Provide the (x, y) coordinate of the cell's center where the given text is located.  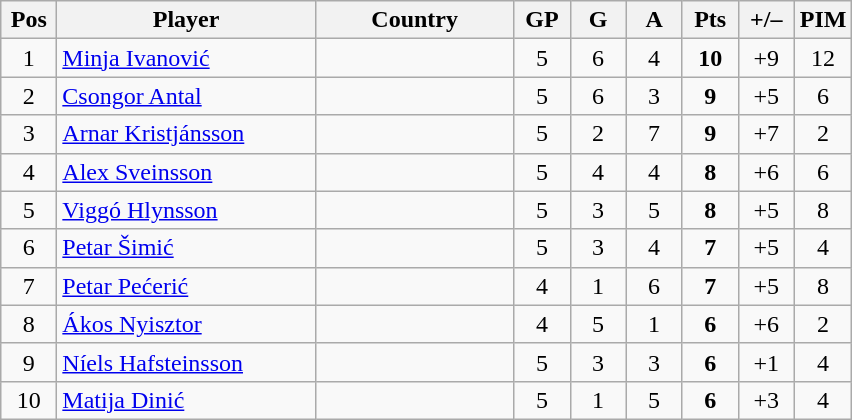
+9 (766, 58)
Player (186, 20)
Petar Pećerić (186, 286)
Viggó Hlynsson (186, 210)
Arnar Kristjánsson (186, 134)
+3 (766, 400)
GP (542, 20)
Country (414, 20)
PIM (823, 20)
+1 (766, 362)
+7 (766, 134)
Csongor Antal (186, 96)
A (654, 20)
Ákos Nyisztor (186, 324)
Matija Dinić (186, 400)
Pts (710, 20)
Alex Sveinsson (186, 172)
G (598, 20)
Minja Ivanović (186, 58)
Petar Šimić (186, 248)
12 (823, 58)
+/– (766, 20)
Níels Hafsteinsson (186, 362)
Pos (29, 20)
